From the cell containing the given text, extract its center point as (x, y) coordinate. 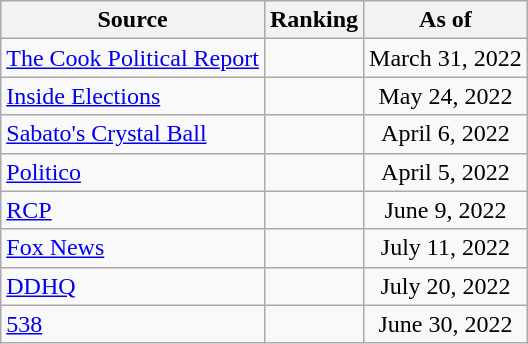
Sabato's Crystal Ball (133, 134)
DDHQ (133, 286)
July 20, 2022 (446, 286)
May 24, 2022 (446, 96)
Fox News (133, 248)
538 (133, 324)
Source (133, 20)
March 31, 2022 (446, 58)
June 30, 2022 (446, 324)
July 11, 2022 (446, 248)
April 6, 2022 (446, 134)
Inside Elections (133, 96)
The Cook Political Report (133, 58)
April 5, 2022 (446, 172)
RCP (133, 210)
As of (446, 20)
June 9, 2022 (446, 210)
Ranking (314, 20)
Politico (133, 172)
